Provide the [x, y] coordinate of the cell's center where the given text is located.  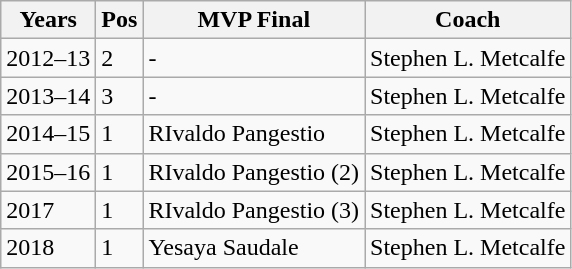
Years [48, 20]
2017 [48, 210]
2014–15 [48, 134]
RIvaldo Pangestio (2) [254, 172]
2013–14 [48, 96]
RIvaldo Pangestio (3) [254, 210]
2012–13 [48, 58]
2 [120, 58]
3 [120, 96]
Pos [120, 20]
Yesaya Saudale [254, 248]
Coach [468, 20]
2018 [48, 248]
2015–16 [48, 172]
RIvaldo Pangestio [254, 134]
MVP Final [254, 20]
